Pinpoint the cell where the given text exists, returning its [X, Y] midpoint coordinate. 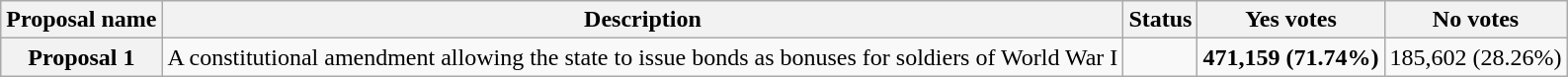
471,159 (71.74%) [1290, 57]
No votes [1476, 20]
185,602 (28.26%) [1476, 57]
Yes votes [1290, 20]
Status [1160, 20]
A constitutional amendment allowing the state to issue bonds as bonuses for soldiers of World War I [642, 57]
Proposal name [81, 20]
Proposal 1 [81, 57]
Description [642, 20]
